Determine the (x, y) coordinate at the center of the cell enclosing the given text.  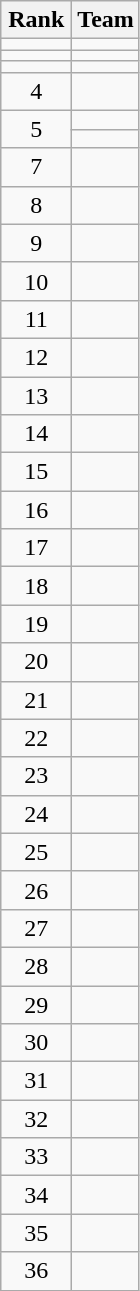
21 (36, 700)
16 (36, 510)
11 (36, 319)
29 (36, 1005)
36 (36, 1271)
5 (36, 129)
22 (36, 738)
19 (36, 624)
28 (36, 966)
34 (36, 1195)
32 (36, 1119)
14 (36, 434)
4 (36, 91)
Team (106, 20)
33 (36, 1157)
7 (36, 167)
24 (36, 814)
30 (36, 1043)
13 (36, 395)
20 (36, 662)
10 (36, 281)
18 (36, 586)
15 (36, 472)
12 (36, 357)
9 (36, 243)
Rank (36, 20)
35 (36, 1233)
8 (36, 205)
23 (36, 776)
17 (36, 548)
25 (36, 852)
27 (36, 928)
26 (36, 890)
31 (36, 1081)
